Locate the cell with the specified text and output its [x, y] center coordinate. 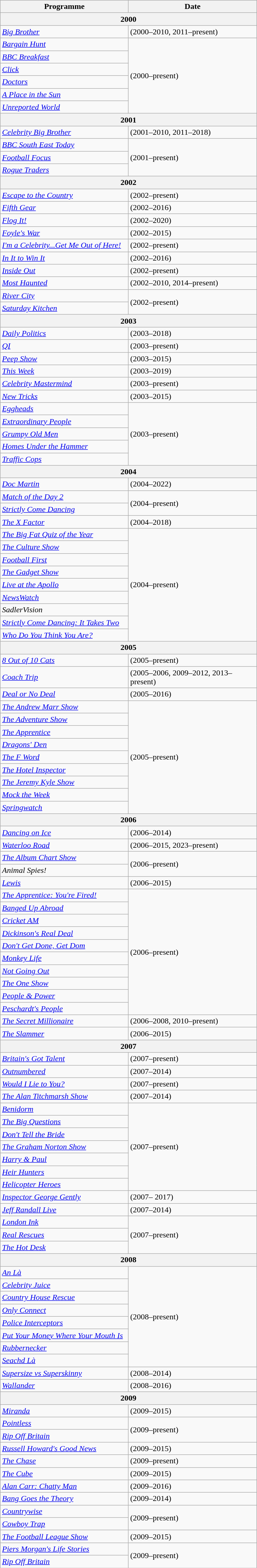
Escape to the Country [64, 195]
The Football League Show [64, 1536]
Coach Trip [64, 677]
The Adventure Show [64, 719]
Don't Get Done, Get Dom [64, 945]
Inspector George Gently [64, 1197]
Dancing on Ice [64, 833]
Countrywise [64, 1511]
(2003–2019) [193, 371]
Peep Show [64, 358]
(2002–2010, 2014–present) [193, 283]
Doc Martin [64, 484]
Fifth Gear [64, 208]
Click [64, 69]
Would I Lie to You? [64, 1084]
Country House Rescue [64, 1298]
Springwatch [64, 807]
Jeff Randall Live [64, 1210]
Put Your Money Where Your Mouth Is [64, 1335]
Eggheads [64, 409]
Rogue Traders [64, 170]
2003 [128, 321]
The Big Fat Quiz of the Year [64, 534]
The Graham Norton Show [64, 1147]
2000 [128, 19]
(2000–2010, 2011–present) [193, 32]
The X Factor [64, 522]
NewsWatch [64, 597]
(2003–2018) [193, 333]
Heir Hunters [64, 1172]
Doctors [64, 82]
An Là [64, 1272]
Russell Howard's Good News [64, 1448]
River City [64, 296]
Seachd Là [64, 1360]
The Big Questions [64, 1122]
The Apprentice [64, 732]
(2009–2014) [193, 1499]
London Ink [64, 1222]
Most Haunted [64, 283]
Miranda [64, 1411]
The Cube [64, 1474]
The Album Chart Show [64, 858]
A Place in the Sun [64, 94]
The Chase [64, 1461]
Match of the Day 2 [64, 497]
Pointless [64, 1423]
Bargain Hunt [64, 44]
New Tricks [64, 396]
Bang Goes the Theory [64, 1499]
Cricket AM [64, 920]
Waterloo Road [64, 845]
Deal or No Deal [64, 694]
Helicopter Heroes [64, 1185]
(2000–present) [193, 76]
Extraordinary People [64, 421]
Not Going Out [64, 971]
Piers Morgan's Life Stories [64, 1549]
(2008–2016) [193, 1386]
Don't Tell the Bride [64, 1134]
Wallander [64, 1386]
BBC South East Today [64, 145]
Strictly Come Dancing [64, 509]
People & Power [64, 996]
Saturday Kitchen [64, 308]
8 Out of 10 Cats [64, 660]
The Andrew Marr Show [64, 707]
The Culture Show [64, 547]
Britain's Got Talent [64, 1059]
The Jeremy Kyle Show [64, 782]
Lewis [64, 883]
The Slammer [64, 1034]
I'm a Celebrity...Get Me Out of Here! [64, 245]
Who Do You Think You Are? [64, 635]
Big Brother [64, 32]
(2002–2015) [193, 233]
Outnumbered [64, 1071]
(2009–2016) [193, 1486]
Peschardt's People [64, 1009]
Police Interceptors [64, 1323]
Cowboy Trap [64, 1524]
Unreported World [64, 107]
Celebrity Juice [64, 1285]
This Week [64, 371]
2001 [128, 120]
Daily Politics [64, 333]
BBC Breakfast [64, 57]
Programme [64, 7]
2002 [128, 183]
Celebrity Big Brother [64, 132]
Foyle's War [64, 233]
Date [193, 7]
Mock the Week [64, 795]
2004 [128, 472]
Harry & Paul [64, 1159]
(2004–2022) [193, 484]
Grumpy Old Men [64, 434]
Celebrity Mastermind [64, 384]
The One Show [64, 983]
(2005–2006, 2009–2012, 2013–present) [193, 677]
QI [64, 346]
2005 [128, 648]
Football First [64, 560]
Only Connect [64, 1310]
Strictly Come Dancing: It Takes Two [64, 623]
(2004–2018) [193, 522]
(2007– 2017) [193, 1197]
Real Rescues [64, 1235]
SadlerVision [64, 610]
(2001–present) [193, 157]
Alan Carr: Chatty Man [64, 1486]
Homes Under the Hammer [64, 446]
In It to Win It [64, 258]
(2002–2020) [193, 220]
2007 [128, 1046]
2009 [128, 1398]
(2006–2008, 2010–present) [193, 1021]
(2006–2014) [193, 833]
The F Word [64, 757]
Monkey Life [64, 958]
The Hotel Inspector [64, 770]
(2005–2016) [193, 694]
Traffic Cops [64, 459]
The Secret Millionaire [64, 1021]
Live at the Apollo [64, 585]
Dickinson's Real Deal [64, 933]
Inside Out [64, 270]
Animal Spies! [64, 870]
The Apprentice: You're Fired! [64, 895]
(2006–2015, 2023–present) [193, 845]
2006 [128, 820]
Supersize vs Superskinny [64, 1373]
Football Focus [64, 158]
The Gadget Show [64, 572]
Rubbernecker [64, 1348]
Flog It! [64, 220]
(2008–2014) [193, 1373]
(2001–2010, 2011–2018) [193, 132]
(2008–present) [193, 1316]
The Alan Titchmarsh Show [64, 1096]
The Hot Desk [64, 1247]
Benidorm [64, 1109]
Banged Up Abroad [64, 908]
2008 [128, 1260]
Dragons' Den [64, 744]
